Extract the (x, y) coordinate from the center of the cell holding the provided text.  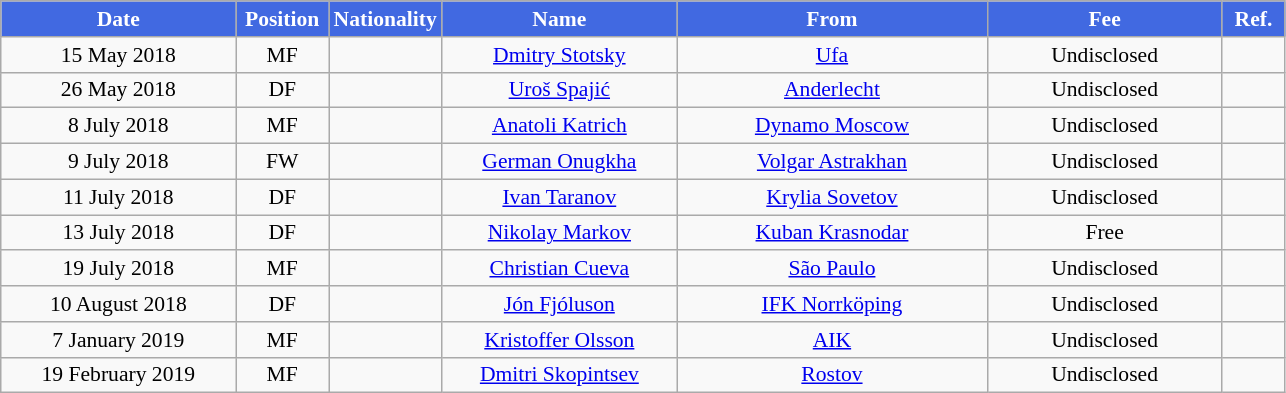
From (832, 19)
Jón Fjóluson (560, 304)
Anderlecht (832, 90)
11 July 2018 (118, 197)
15 May 2018 (118, 55)
26 May 2018 (118, 90)
Position (282, 19)
German Onugkha (560, 162)
Anatoli Katrich (560, 126)
Rostov (832, 375)
São Paulo (832, 269)
Christian Cueva (560, 269)
Dmitry Stotsky (560, 55)
Dynamo Moscow (832, 126)
Dmitri Skopintsev (560, 375)
Fee (1104, 19)
FW (282, 162)
19 July 2018 (118, 269)
Free (1104, 233)
8 July 2018 (118, 126)
Krylia Sovetov (832, 197)
Ref. (1254, 19)
Name (560, 19)
10 August 2018 (118, 304)
Ivan Taranov (560, 197)
Kristoffer Olsson (560, 340)
Ufa (832, 55)
19 February 2019 (118, 375)
Kuban Krasnodar (832, 233)
9 July 2018 (118, 162)
Nationality (384, 19)
Nikolay Markov (560, 233)
IFK Norrköping (832, 304)
Volgar Astrakhan (832, 162)
7 January 2019 (118, 340)
Date (118, 19)
13 July 2018 (118, 233)
AIK (832, 340)
Uroš Spajić (560, 90)
